From the cell containing the given text, extract its center point as [x, y] coordinate. 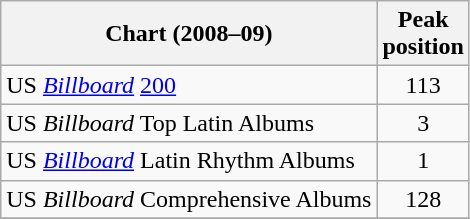
US Billboard Latin Rhythm Albums [189, 161]
Peakposition [423, 34]
US Billboard Top Latin Albums [189, 123]
1 [423, 161]
113 [423, 85]
US Billboard 200 [189, 85]
128 [423, 199]
US Billboard Comprehensive Albums [189, 199]
Chart (2008–09) [189, 34]
3 [423, 123]
